Locate the cell with the specified text and output its (x, y) center coordinate. 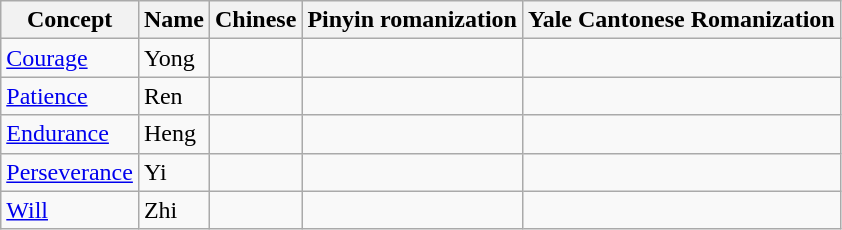
Courage (70, 58)
Ren (174, 96)
Heng (174, 134)
Yale Cantonese Romanization (681, 20)
Chinese (255, 20)
Patience (70, 96)
Endurance (70, 134)
Concept (70, 20)
Name (174, 20)
Zhi (174, 210)
Pinyin romanization (412, 20)
Perseverance (70, 172)
Will (70, 210)
Yi (174, 172)
Yong (174, 58)
